Locate the cell with the specified text and output its (x, y) center coordinate. 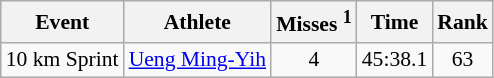
Athlete (198, 22)
Misses 1 (314, 22)
Ueng Ming-Yih (198, 60)
45:38.1 (394, 60)
Rank (462, 22)
10 km Sprint (62, 60)
Event (62, 22)
63 (462, 60)
4 (314, 60)
Time (394, 22)
